From the cell containing the given text, extract its center point as (x, y) coordinate. 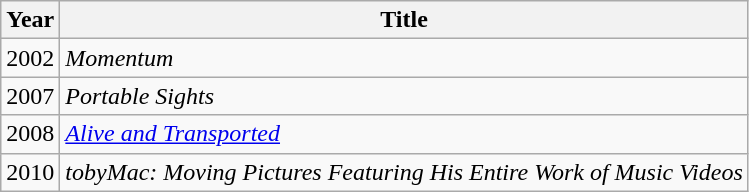
Alive and Transported (404, 134)
2008 (30, 134)
Portable Sights (404, 96)
2007 (30, 96)
Momentum (404, 58)
2002 (30, 58)
2010 (30, 172)
Title (404, 20)
tobyMac: Moving Pictures Featuring His Entire Work of Music Videos (404, 172)
Year (30, 20)
